Capture the cell that displays the provided text and extract its (x, y) central coordinate. 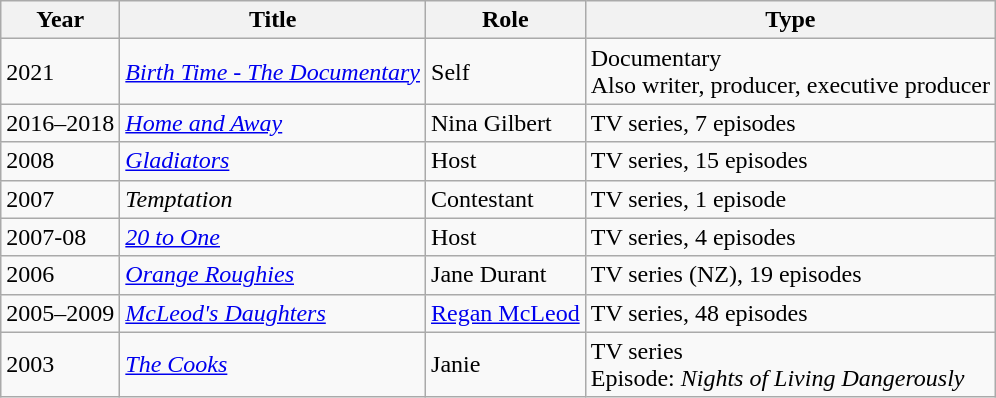
Year (60, 20)
Type (790, 20)
TV series, 48 episodes (790, 313)
Temptation (273, 199)
20 to One (273, 237)
Title (273, 20)
TV series, 1 episode (790, 199)
Janie (506, 364)
TV series, 15 episodes (790, 161)
TV series (NZ), 19 episodes (790, 275)
Orange Roughies (273, 275)
The Cooks (273, 364)
Self (506, 72)
2021 (60, 72)
2005–2009 (60, 313)
2007-08 (60, 237)
McLeod's Daughters (273, 313)
Gladiators (273, 161)
TV series, 4 episodes (790, 237)
Contestant (506, 199)
Nina Gilbert (506, 123)
2007 (60, 199)
2016–2018 (60, 123)
2008 (60, 161)
Regan McLeod (506, 313)
TV seriesEpisode: Nights of Living Dangerously (790, 364)
2003 (60, 364)
Documentary Also writer, producer, executive producer (790, 72)
Jane Durant (506, 275)
Birth Time - The Documentary (273, 72)
TV series, 7 episodes (790, 123)
Home and Away (273, 123)
Role (506, 20)
2006 (60, 275)
